From the cell containing the given text, extract its center point as [X, Y] coordinate. 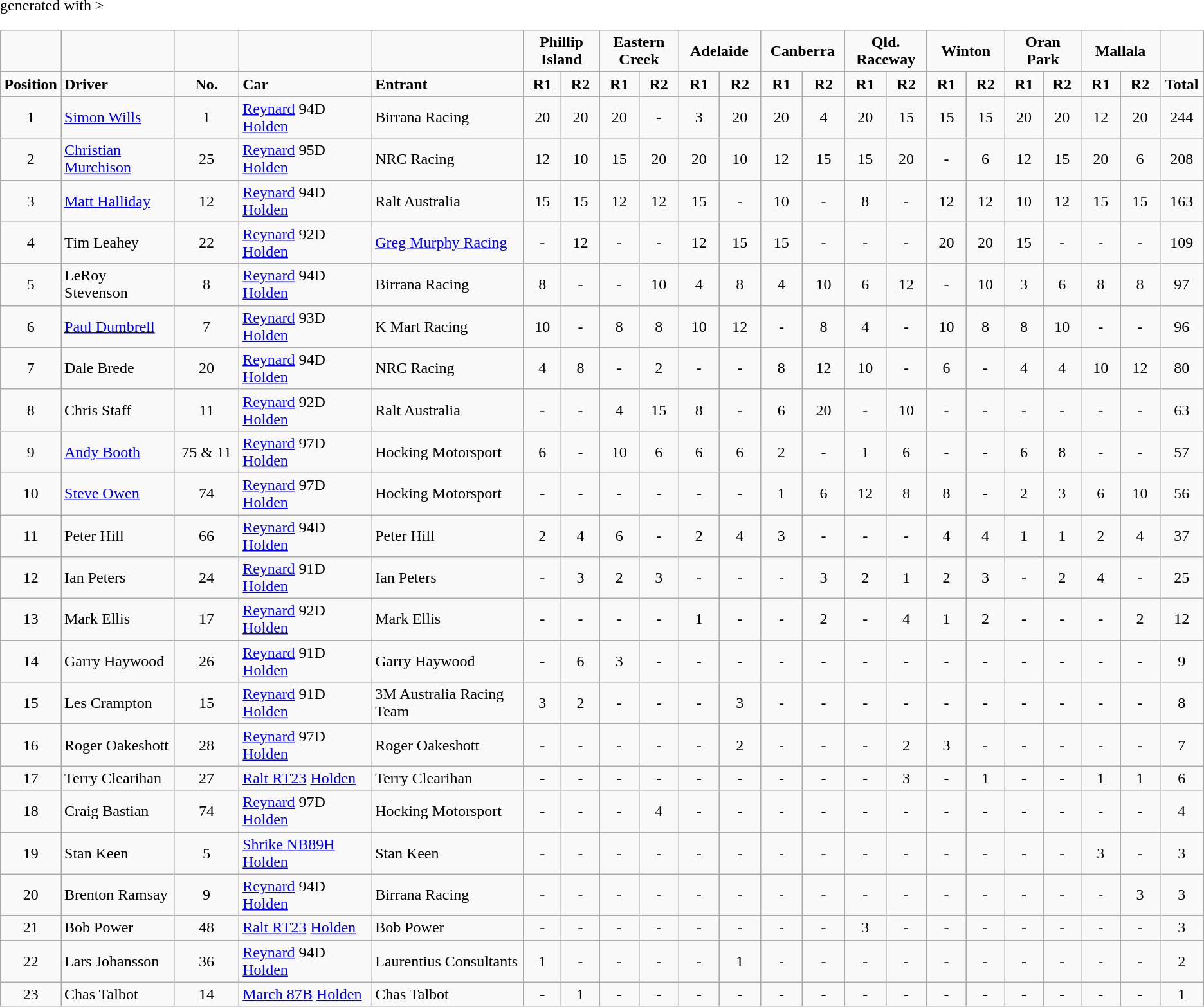
56 [1181, 494]
Entrant [448, 84]
27 [207, 778]
16 [31, 745]
Greg Murphy Racing [448, 243]
57 [1181, 451]
Chris Staff [117, 410]
Simon Wills [117, 117]
37 [1181, 535]
66 [207, 535]
Oran Park [1043, 51]
36 [207, 961]
Reynard 95D Holden [306, 159]
13 [31, 620]
Eastern Creek [639, 51]
Tim Leahey [117, 243]
Paul Dumbrell [117, 327]
244 [1181, 117]
163 [1181, 201]
Laurentius Consultants [448, 961]
23 [31, 994]
LeRoy Stevenson [117, 284]
109 [1181, 243]
97 [1181, 284]
19 [31, 853]
63 [1181, 410]
Brenton Ramsay [117, 895]
208 [1181, 159]
Matt Halliday [117, 201]
3M Australia Racing Team [448, 703]
Steve Owen [117, 494]
Lars Johansson [117, 961]
26 [207, 661]
Total [1181, 84]
Position [31, 84]
Driver [117, 84]
Christian Murchison [117, 159]
K Mart Racing [448, 327]
24 [207, 577]
18 [31, 812]
Les Crampton [117, 703]
Andy Booth [117, 451]
Phillip Island [561, 51]
Canberra [803, 51]
Winton [966, 51]
March 87B Holden [306, 994]
No. [207, 84]
Dale Brede [117, 368]
96 [1181, 327]
75 & 11 [207, 451]
Qld. Raceway [886, 51]
Mallala [1120, 51]
Car [306, 84]
21 [31, 928]
Shrike NB89H Holden [306, 853]
Reynard 93D Holden [306, 327]
80 [1181, 368]
Adelaide [719, 51]
48 [207, 928]
Craig Bastian [117, 812]
28 [207, 745]
